Find where the given text appears and provide that cell's center as (X, Y) coordinate. 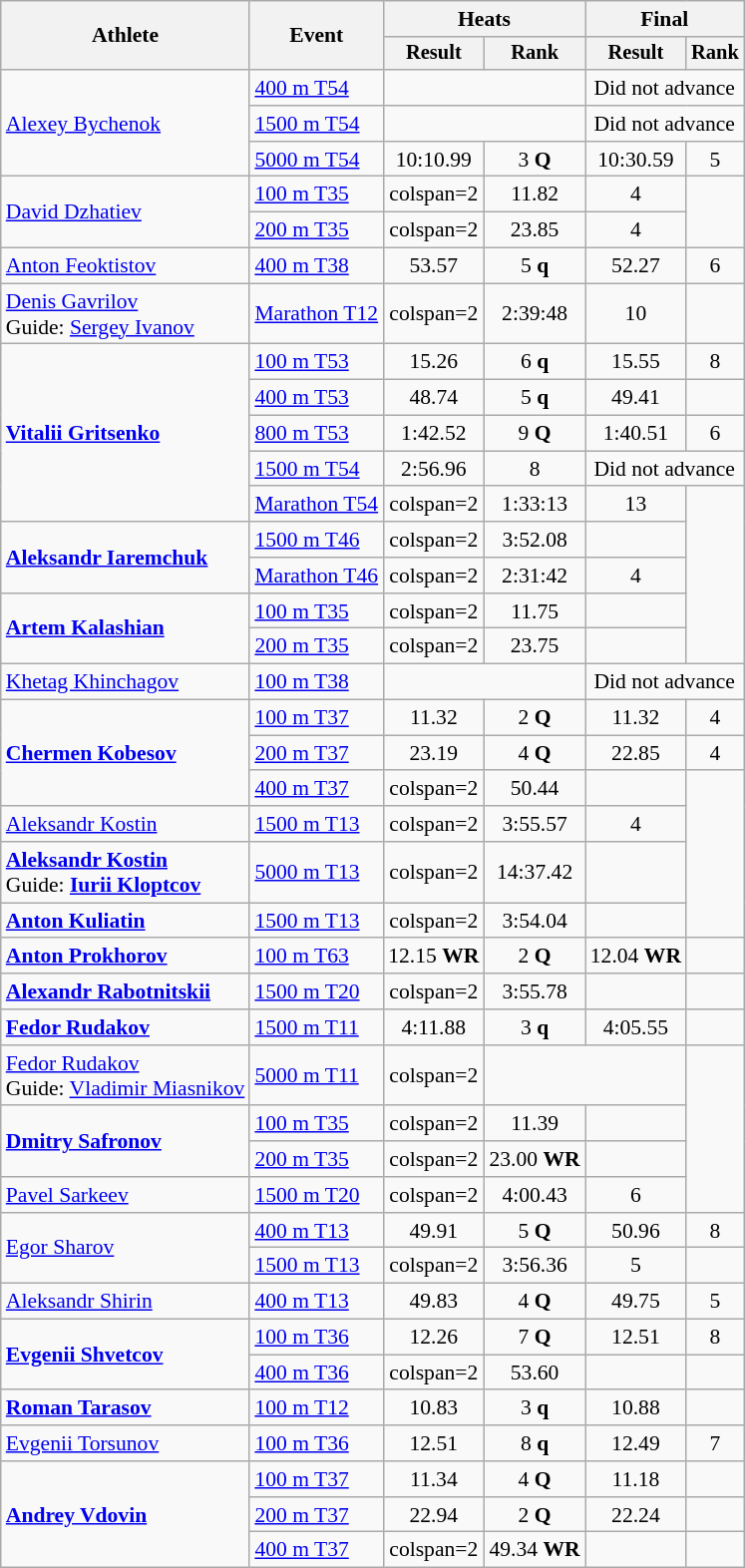
11.39 (535, 1124)
3 Q (535, 160)
400 m T38 (316, 266)
48.74 (433, 398)
53.60 (535, 1372)
3:52.08 (535, 540)
Anton Feoktistov (126, 266)
6 q (535, 362)
11.82 (535, 195)
Anton Prokhorov (126, 957)
7 Q (535, 1338)
10:10.99 (433, 160)
1:40.51 (636, 434)
13 (636, 505)
Aleksandr Shirin (126, 1302)
400 m T54 (316, 88)
4:00.43 (535, 1195)
22.85 (636, 753)
12.04 WR (636, 957)
22.94 (433, 1515)
52.27 (636, 266)
3:55.78 (535, 991)
Evgenii Torsunov (126, 1443)
53.57 (433, 266)
49.91 (433, 1231)
5000 m T54 (316, 160)
Andrey Vdovin (126, 1514)
10.88 (636, 1408)
22.24 (636, 1515)
1500 m T11 (316, 1027)
Alexandr Rabotnitskii (126, 991)
Evgenii Shvetcov (126, 1355)
49.75 (636, 1302)
Anton Kuliatin (126, 921)
Fedor RudakovGuide: Vladimir Miasnikov (126, 1075)
11.34 (433, 1479)
11.18 (636, 1479)
12.15 WR (433, 957)
2:31:42 (535, 576)
5000 m T11 (316, 1075)
Marathon T54 (316, 505)
Vitalii Gritsenko (126, 433)
1:33:13 (535, 505)
800 m T53 (316, 434)
50.44 (535, 789)
100 m T63 (316, 957)
3:56.36 (535, 1266)
Artem Kalashian (126, 628)
400 m T36 (316, 1372)
Marathon T12 (316, 313)
5000 m T13 (316, 872)
Marathon T46 (316, 576)
14:37.42 (535, 872)
David Dzhatiev (126, 211)
Aleksandr Kostin (126, 824)
4:11.88 (433, 1027)
100 m T12 (316, 1408)
3:55.57 (535, 824)
100 m T38 (316, 682)
2:39:48 (535, 313)
1:42.52 (433, 434)
Egor Sharov (126, 1249)
Athlete (126, 36)
Alexey Bychenok (126, 124)
10.83 (433, 1408)
1500 m T46 (316, 540)
Chermen Kobesov (126, 754)
23.75 (535, 646)
Aleksandr Iaremchuk (126, 557)
Event (316, 36)
12.49 (636, 1443)
2:56.96 (433, 469)
400 m T53 (316, 398)
23.85 (535, 230)
7 (715, 1443)
Dmitry Safronov (126, 1141)
Fedor Rudakov (126, 1027)
Heats (485, 19)
15.26 (433, 362)
12.26 (433, 1338)
Roman Tarasov (126, 1408)
15.55 (636, 362)
9 Q (535, 434)
49.41 (636, 398)
10 (636, 313)
5 Q (535, 1231)
100 m T53 (316, 362)
Khetag Khinchagov (126, 682)
Denis GavrilovGuide: Sergey Ivanov (126, 313)
49.34 WR (535, 1550)
50.96 (636, 1231)
11.75 (535, 611)
4:05.55 (636, 1027)
Final (664, 19)
3:54.04 (535, 921)
49.83 (433, 1302)
23.00 WR (535, 1159)
Pavel Sarkeev (126, 1195)
23.19 (433, 753)
10:30.59 (636, 160)
Aleksandr KostinGuide: Iurii Kloptcov (126, 872)
8 q (535, 1443)
